Scan for the cell matching the given text and deliver its [X, Y] coordinate at center. 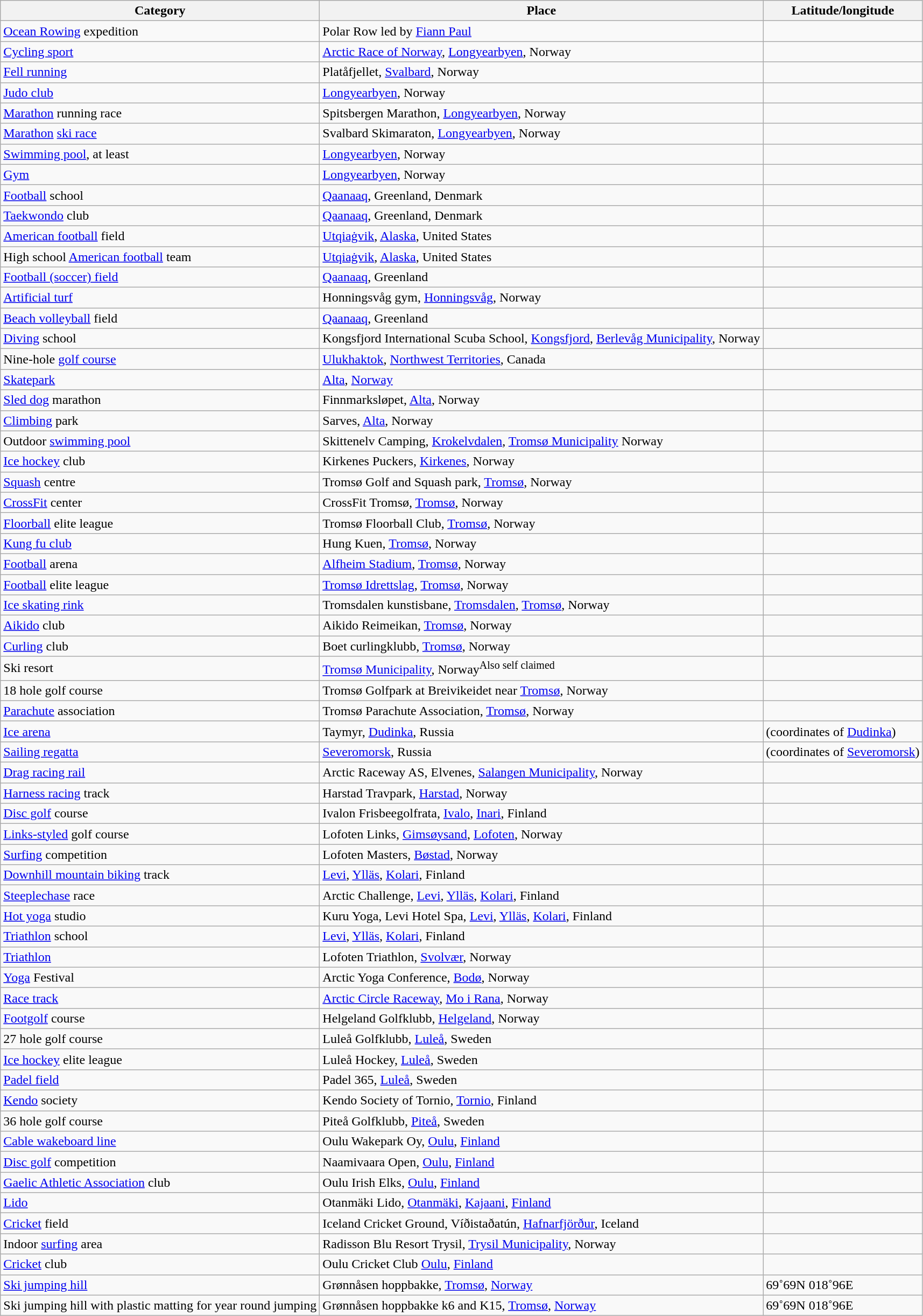
Swimming pool, at least [160, 154]
Alfheim Stadium, Tromsø, Norway [541, 564]
(coordinates of Severomorsk) [843, 752]
Category [160, 11]
Beach volleyball field [160, 318]
Tromsø Golf and Squash park, Tromsø, Norway [541, 482]
Luleå Hockey, Luleå, Sweden [541, 1059]
Disc golf competition [160, 1162]
Radisson Blu Resort Trysil, Trysil Municipality, Norway [541, 1244]
Otanmäki Lido, Otanmäki, Kajaani, Finland [541, 1203]
Hung Kuen, Tromsø, Norway [541, 543]
Nine-hole golf course [160, 359]
(coordinates of Dudinka) [843, 731]
Platåfjellet, Svalbard, Norway [541, 72]
Drag racing rail [160, 773]
Kirkenes Puckers, Kirkenes, Norway [541, 461]
Cricket club [160, 1264]
Squash centre [160, 482]
Floorball elite league [160, 523]
Diving school [160, 339]
Ocean Rowing expedition [160, 31]
Ulukhaktok, Northwest Territories, Canada [541, 359]
Lofoten Triathlon, Svolvær, Norway [541, 957]
Skatepark [160, 380]
Ivalon Frisbeegolfrata, Ivalo, Inari, Finland [541, 814]
Yoga Festival [160, 977]
Polar Row led by Fiann Paul [541, 31]
Helgeland Golfklubb, Helgeland, Norway [541, 1018]
Football school [160, 195]
Fell running [160, 72]
Ice arena [160, 731]
Sled dog marathon [160, 400]
Harness racing track [160, 793]
Alta, Norway [541, 380]
Padel field [160, 1080]
Arctic Yoga Conference, Bodø, Norway [541, 977]
Outdoor swimming pool [160, 441]
Arctic Race of Norway, Longyearbyen, Norway [541, 52]
Parachute association [160, 711]
Tromsø Parachute Association, Tromsø, Norway [541, 711]
36 hole golf course [160, 1121]
Triathlon [160, 957]
Kendo society [160, 1101]
Grønnåsen hoppbakke k6 and K15, Tromsø, Norway [541, 1305]
Arctic Circle Raceway, Mo i Rana, Norway [541, 998]
Grønnåsen hoppbakke, Tromsø, Norway [541, 1285]
Arctic Raceway AS, Elvenes, Salangen Municipality, Norway [541, 773]
CrossFit Tromsø, Tromsø, Norway [541, 502]
Finnmarksløpet, Alta, Norway [541, 400]
Ice hockey club [160, 461]
Ice skating rink [160, 605]
Oulu Cricket Club Oulu, Finland [541, 1264]
Links-styled golf course [160, 834]
Taekwondo club [160, 215]
Kuru Yoga, Levi Hotel Spa, Levi, Ylläs, Kolari, Finland [541, 916]
Downhill mountain biking track [160, 875]
Gym [160, 174]
Oulu Wakepark Oy, Oulu, Finland [541, 1142]
Sarves, Alta, Norway [541, 421]
Arctic Challenge, Levi, Ylläs, Kolari, Finland [541, 895]
Marathon running race [160, 113]
Svalbard Skimaraton, Longyearbyen, Norway [541, 134]
Harstad Travpark, Harstad, Norway [541, 793]
Ice hockey elite league [160, 1059]
Football arena [160, 564]
Race track [160, 998]
Cricket field [160, 1223]
Cable wakeboard line [160, 1142]
Piteå Golfklubb, Piteå, Sweden [541, 1121]
Naamivaara Open, Oulu, Finland [541, 1162]
Triathlon school [160, 936]
Steeplechase race [160, 895]
Judo club [160, 93]
Aikido club [160, 626]
High school American football team [160, 257]
Place [541, 11]
Tromsø Idrettslag, Tromsø, Norway [541, 584]
Tromsø Municipality, NorwayAlso self claimed [541, 669]
Artificial turf [160, 298]
Skittenelv Camping, Krokelvdalen, Tromsø Municipality Norway [541, 441]
CrossFit center [160, 502]
Lido [160, 1203]
Spitsbergen Marathon, Longyearbyen, Norway [541, 113]
Cycling sport [160, 52]
Indoor surfing area [160, 1244]
Football (soccer) field [160, 277]
Severomorsk, Russia [541, 752]
Kongsfjord International Scuba School, Kongsfjord, Berlevåg Municipality, Norway [541, 339]
Ski jumping hill with plastic matting for year round jumping [160, 1305]
Disc golf course [160, 814]
27 hole golf course [160, 1039]
Taymyr, Dudinka, Russia [541, 731]
American football field [160, 236]
Lofoten Masters, Bøstad, Norway [541, 855]
Curling club [160, 646]
Tromsø Golfpark at Breivikeidet near Tromsø, Norway [541, 690]
18 hole golf course [160, 690]
Sailing regatta [160, 752]
Surfing competition [160, 855]
Ski resort [160, 669]
Padel 365, Luleå, Sweden [541, 1080]
Hot yoga studio [160, 916]
Honningsvåg gym, Honningsvåg, Norway [541, 298]
Boet curlingklubb, Tromsø, Norway [541, 646]
Latitude/longitude [843, 11]
Ski jumping hill [160, 1285]
Tromsdalen kunstisbane, Tromsdalen, Tromsø, Norway [541, 605]
Luleå Golfklubb, Luleå, Sweden [541, 1039]
Tromsø Floorball Club, Tromsø, Norway [541, 523]
Kendo Society of Tornio, Tornio, Finland [541, 1101]
Kung fu club [160, 543]
Marathon ski race [160, 134]
Gaelic Athletic Association club [160, 1182]
Lofoten Links, Gimsøysand, Lofoten, Norway [541, 834]
Oulu Irish Elks, Oulu, Finland [541, 1182]
Climbing park [160, 421]
Football elite league [160, 584]
Aikido Reimeikan, Tromsø, Norway [541, 626]
Footgolf course [160, 1018]
Iceland Cricket Ground, Víðistaðatún, Hafnarfjörður, Iceland [541, 1223]
